Identify which cell holds the provided text, then report its [x, y] central coordinate. 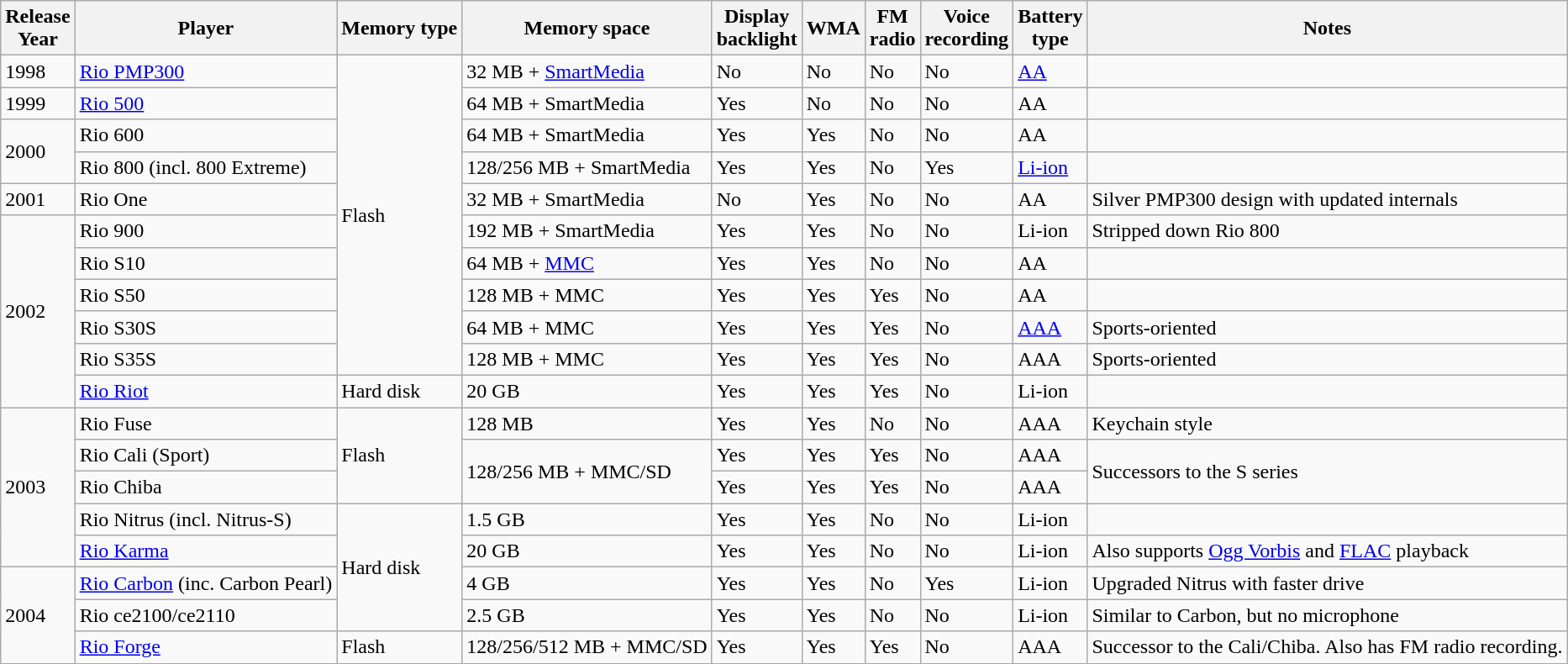
1999 [38, 103]
Upgraded Nitrus with faster drive [1328, 583]
2000 [38, 151]
Notes [1328, 29]
Rio Carbon (inc. Carbon Pearl) [206, 583]
FM radio [892, 29]
Rio S35S [206, 359]
Rio Cali (Sport) [206, 456]
128 MB [587, 423]
Rio Karma [206, 551]
Rio Riot [206, 391]
Successors to the S series [1328, 472]
1998 [38, 71]
2002 [38, 311]
128/256 MB + SmartMedia [587, 167]
Rio S30S [206, 327]
2004 [38, 615]
Release Year [38, 29]
Silver PMP300 design with updated internals [1328, 199]
Memory space [587, 29]
Memory type [400, 29]
Rio S10 [206, 263]
1.5 GB [587, 519]
Keychain style [1328, 423]
Display backlight [756, 29]
Rio Chiba [206, 487]
Rio 600 [206, 135]
2003 [38, 487]
Rio Nitrus (incl. Nitrus-S) [206, 519]
192 MB + SmartMedia [587, 231]
Rio PMP300 [206, 71]
Rio 500 [206, 103]
Similar to Carbon, but no microphone [1328, 615]
2001 [38, 199]
WMA [834, 29]
Rio 900 [206, 231]
Also supports Ogg Vorbis and FLAC playback [1328, 551]
2.5 GB [587, 615]
Stripped down Rio 800 [1328, 231]
Rio 800 (incl. 800 Extreme) [206, 167]
Rio S50 [206, 295]
Battery type [1050, 29]
4 GB [587, 583]
Voice recording [966, 29]
Rio Fuse [206, 423]
128/256/512 MB + MMC/SD [587, 647]
Rio ce2100/ce2110 [206, 615]
128/256 MB + MMC/SD [587, 472]
Player [206, 29]
Rio Forge [206, 647]
Rio One [206, 199]
Successor to the Cali/Chiba. Also has FM radio recording. [1328, 647]
